Pinpoint the cell where the given text exists, returning its [X, Y] midpoint coordinate. 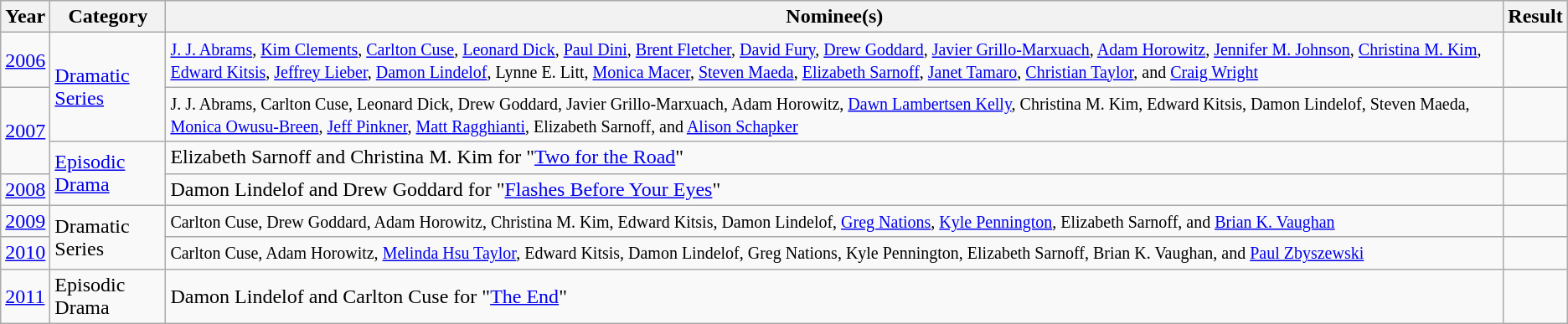
Nominee(s) [834, 17]
2007 [25, 131]
2009 [25, 221]
Elizabeth Sarnoff and Christina M. Kim for "Two for the Road" [834, 157]
Damon Lindelof and Carlton Cuse for "The End" [834, 296]
2006 [25, 60]
Damon Lindelof and Drew Goddard for "Flashes Before Your Eyes" [834, 189]
Category [108, 17]
Year [25, 17]
Result [1535, 17]
2011 [25, 296]
2008 [25, 189]
2010 [25, 253]
